Locate the cell with the specified text and output its (X, Y) center coordinate. 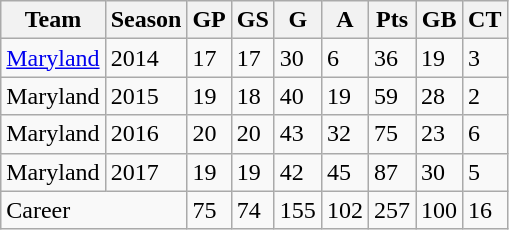
2017 (146, 172)
28 (440, 96)
CT (485, 20)
87 (392, 172)
18 (252, 96)
Team (53, 20)
257 (392, 210)
GB (440, 20)
2015 (146, 96)
155 (298, 210)
43 (298, 134)
32 (344, 134)
5 (485, 172)
2 (485, 96)
A (344, 20)
100 (440, 210)
GP (209, 20)
59 (392, 96)
40 (298, 96)
2016 (146, 134)
42 (298, 172)
Pts (392, 20)
45 (344, 172)
Season (146, 20)
36 (392, 58)
23 (440, 134)
GS (252, 20)
74 (252, 210)
102 (344, 210)
2014 (146, 58)
Career (94, 210)
G (298, 20)
16 (485, 210)
3 (485, 58)
